Search for the cell housing the specified text and yield its [x, y] center coordinate. 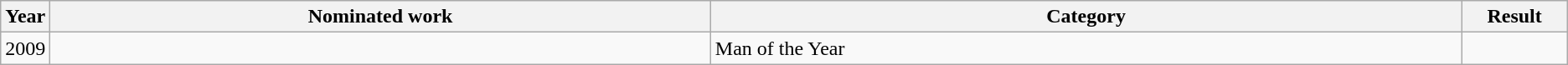
Nominated work [380, 17]
Result [1514, 17]
Man of the Year [1086, 48]
Category [1086, 17]
Year [25, 17]
2009 [25, 48]
